From the cell containing the given text, extract its center point as (X, Y) coordinate. 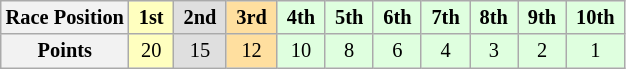
15 (200, 51)
4 (445, 51)
10 (301, 51)
1st (152, 17)
8 (349, 51)
1 (595, 51)
Race Position (65, 17)
4th (301, 17)
20 (152, 51)
6th (397, 17)
5th (349, 17)
7th (445, 17)
9th (542, 17)
12 (251, 51)
3rd (251, 17)
2 (542, 51)
3 (494, 51)
2nd (200, 17)
6 (397, 51)
10th (595, 17)
Points (65, 51)
8th (494, 17)
